Determine the (x, y) coordinate at the center of the cell enclosing the given text.  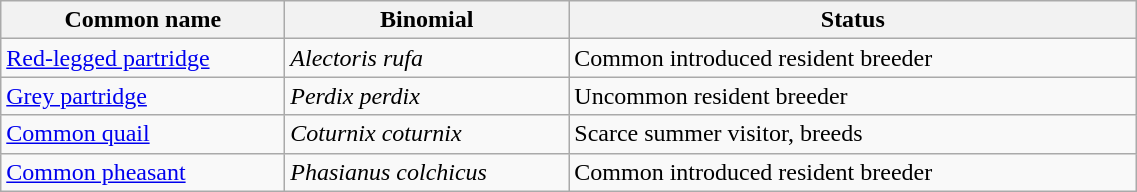
Uncommon resident breeder (853, 96)
Status (853, 20)
Red-legged partridge (143, 58)
Alectoris rufa (427, 58)
Common pheasant (143, 172)
Phasianus colchicus (427, 172)
Common quail (143, 134)
Grey partridge (143, 96)
Binomial (427, 20)
Coturnix coturnix (427, 134)
Scarce summer visitor, breeds (853, 134)
Perdix perdix (427, 96)
Common name (143, 20)
